For the text-containing cell, return its midpoint in [X, Y] coordinate format. 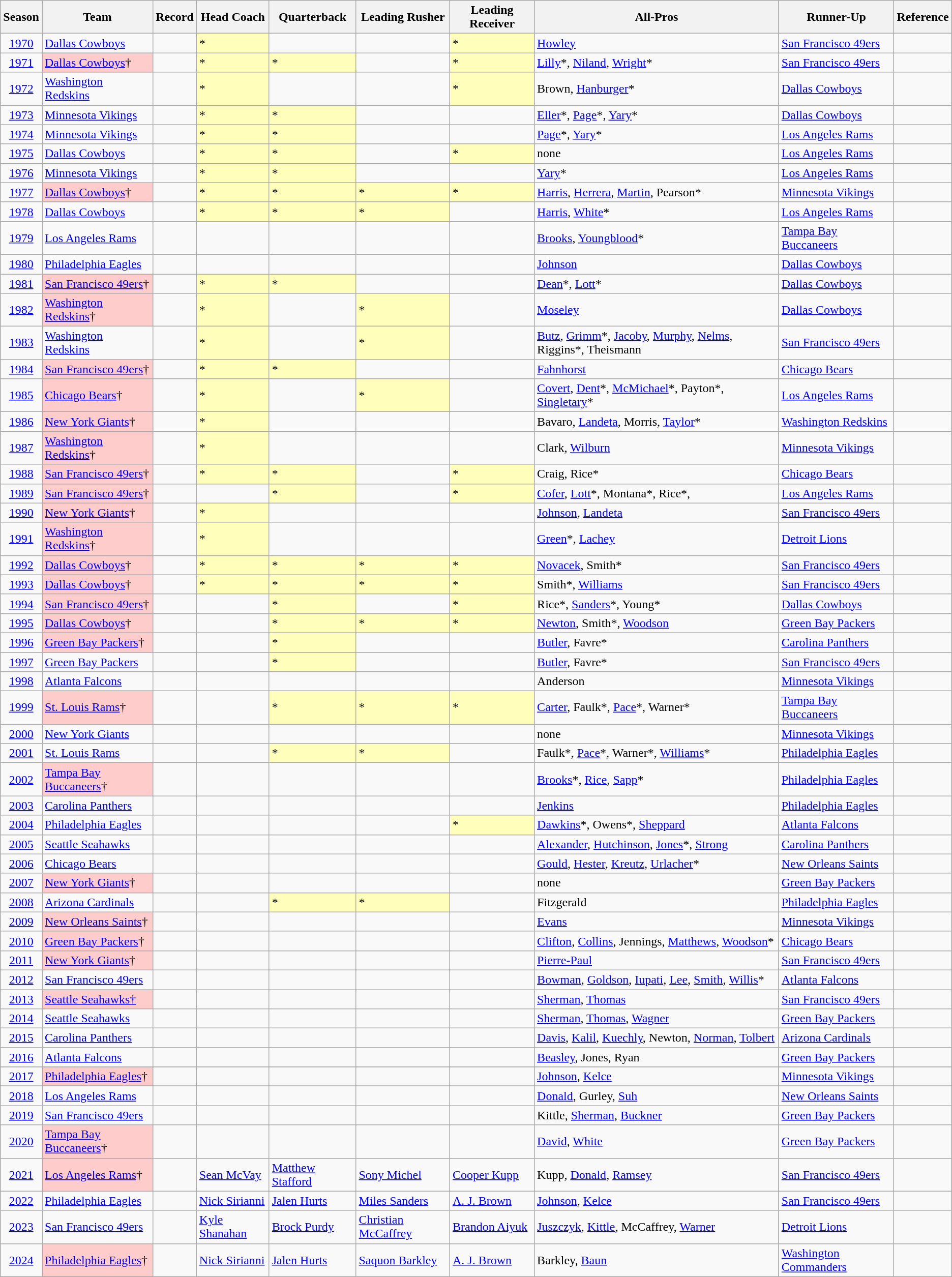
Bavaro, Landeta, Morris, Taylor* [657, 422]
Novacek, Smith* [657, 565]
1974 [21, 134]
Page*, Yary* [657, 134]
Clifton, Collins, Jennings, Matthews, Woodson* [657, 941]
Brown, Hanburger* [657, 88]
Fitzgerald [657, 902]
Covert, Dent*, McMichael*, Payton*, Singletary* [657, 396]
1994 [21, 604]
Matthew Stafford [312, 1175]
1989 [21, 493]
Miles Sanders [403, 1201]
Fahnhorst [657, 369]
Sherman, Thomas, Wagner [657, 1019]
Chicago Bears† [97, 396]
Carter, Faulk*, Pace*, Warner* [657, 708]
New York Giants [97, 734]
2009 [21, 922]
1983 [21, 343]
Washington Commanders [836, 1260]
All-Pros [657, 17]
Davis, Kalil, Kuechly, Newton, Norman, Tolbert [657, 1038]
Kyle Shanahan [233, 1227]
Clark, Wilburn [657, 448]
Cooper Kupp [492, 1175]
Juszczyk, Kittle, McCaffrey, Warner [657, 1227]
Howley [657, 43]
Smith*, Williams [657, 584]
Season [21, 17]
2001 [21, 753]
Record [175, 17]
2004 [21, 825]
2012 [21, 979]
2011 [21, 960]
2022 [21, 1201]
1970 [21, 43]
Christian McCaffrey [403, 1227]
Brooks, Youngblood* [657, 238]
Johnson, Landeta [657, 513]
Green*, Lachey [657, 539]
St. Louis Rams [97, 753]
Leading Rusher [403, 17]
1984 [21, 369]
1971 [21, 63]
David, White [657, 1141]
2019 [21, 1115]
Kittle, Sherman, Buckner [657, 1115]
1973 [21, 115]
Alexander, Hutchinson, Jones*, Strong [657, 844]
Reference [923, 17]
Quarterback [312, 17]
2010 [21, 941]
2006 [21, 864]
Barkley, Baun [657, 1260]
Moseley [657, 310]
Harris, Herrera, Martin, Pearson* [657, 192]
2014 [21, 1019]
1980 [21, 264]
1995 [21, 623]
1985 [21, 396]
1975 [21, 154]
2003 [21, 806]
Sean McVay [233, 1175]
Leading Receiver [492, 17]
1978 [21, 212]
Craig, Rice* [657, 474]
Faulk*, Pace*, Warner*, Williams* [657, 753]
Dean*, Lott* [657, 283]
2018 [21, 1096]
Kupp, Donald, Ramsey [657, 1175]
Butz, Grimm*, Jacoby, Murphy, Nelms, Riggins*, Theismann [657, 343]
Los Angeles Rams† [97, 1175]
Jenkins [657, 806]
Cofer, Lott*, Montana*, Rice*, [657, 493]
Runner-Up [836, 17]
Yary* [657, 173]
2021 [21, 1175]
1981 [21, 283]
2002 [21, 779]
1997 [21, 662]
Brock Purdy [312, 1227]
Harris, White* [657, 212]
2016 [21, 1057]
Head Coach [233, 17]
Seattle Seahawks† [97, 999]
1972 [21, 88]
Saquon Barkley [403, 1260]
1986 [21, 422]
2007 [21, 883]
Johnson [657, 264]
1988 [21, 474]
2024 [21, 1260]
Pierre-Paul [657, 960]
2023 [21, 1227]
2008 [21, 902]
1982 [21, 310]
2005 [21, 844]
Sony Michel [403, 1175]
Bowman, Goldson, Iupati, Lee, Smith, Willis* [657, 979]
Brandon Aiyuk [492, 1227]
1993 [21, 584]
2015 [21, 1038]
1977 [21, 192]
New Orleans Saints† [97, 922]
1999 [21, 708]
1987 [21, 448]
Gould, Hester, Kreutz, Urlacher* [657, 864]
1992 [21, 565]
Newton, Smith*, Woodson [657, 623]
St. Louis Rams† [97, 708]
Brooks*, Rice, Sapp* [657, 779]
1990 [21, 513]
1996 [21, 642]
Rice*, Sanders*, Young* [657, 604]
2017 [21, 1077]
Dawkins*, Owens*, Sheppard [657, 825]
Donald, Gurley, Suh [657, 1096]
Team [97, 17]
1979 [21, 238]
Lilly*, Niland, Wright* [657, 63]
Sherman, Thomas [657, 999]
Eller*, Page*, Yary* [657, 115]
2020 [21, 1141]
Anderson [657, 681]
Evans [657, 922]
1998 [21, 681]
1991 [21, 539]
2000 [21, 734]
2013 [21, 999]
1976 [21, 173]
Beasley, Jones, Ryan [657, 1057]
